Return (x, y) of the center of cell containing provided text 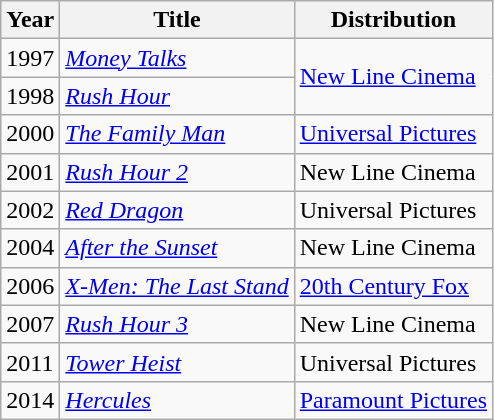
Money Talks (177, 58)
After the Sunset (177, 248)
1997 (30, 58)
The Family Man (177, 134)
2002 (30, 210)
2004 (30, 248)
Rush Hour (177, 96)
Year (30, 20)
2014 (30, 400)
X-Men: The Last Stand (177, 286)
20th Century Fox (393, 286)
Tower Heist (177, 362)
2011 (30, 362)
2000 (30, 134)
1998 (30, 96)
2006 (30, 286)
2001 (30, 172)
Paramount Pictures (393, 400)
Distribution (393, 20)
Title (177, 20)
Rush Hour 3 (177, 324)
Rush Hour 2 (177, 172)
2007 (30, 324)
Hercules (177, 400)
Red Dragon (177, 210)
